Scan for the cell matching the given text and deliver its (x, y) coordinate at center. 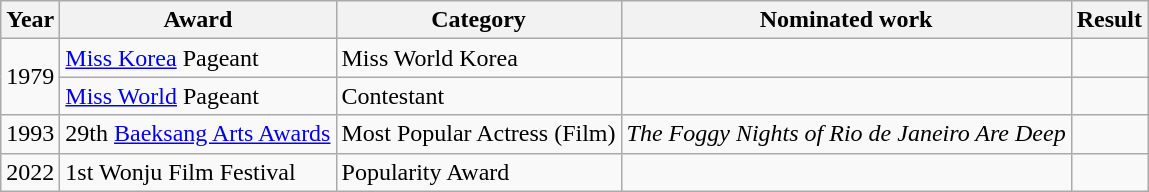
29th Baeksang Arts Awards (198, 134)
The Foggy Nights of Rio de Janeiro Are Deep (846, 134)
Award (198, 20)
Miss World Korea (478, 58)
Most Popular Actress (Film) (478, 134)
Nominated work (846, 20)
Miss World Pageant (198, 96)
1979 (30, 77)
Popularity Award (478, 172)
Result (1109, 20)
2022 (30, 172)
Category (478, 20)
Contestant (478, 96)
Year (30, 20)
1993 (30, 134)
1st Wonju Film Festival (198, 172)
Miss Korea Pageant (198, 58)
